Detect which cell encompasses the target text, then output its (x, y) center coordinate. 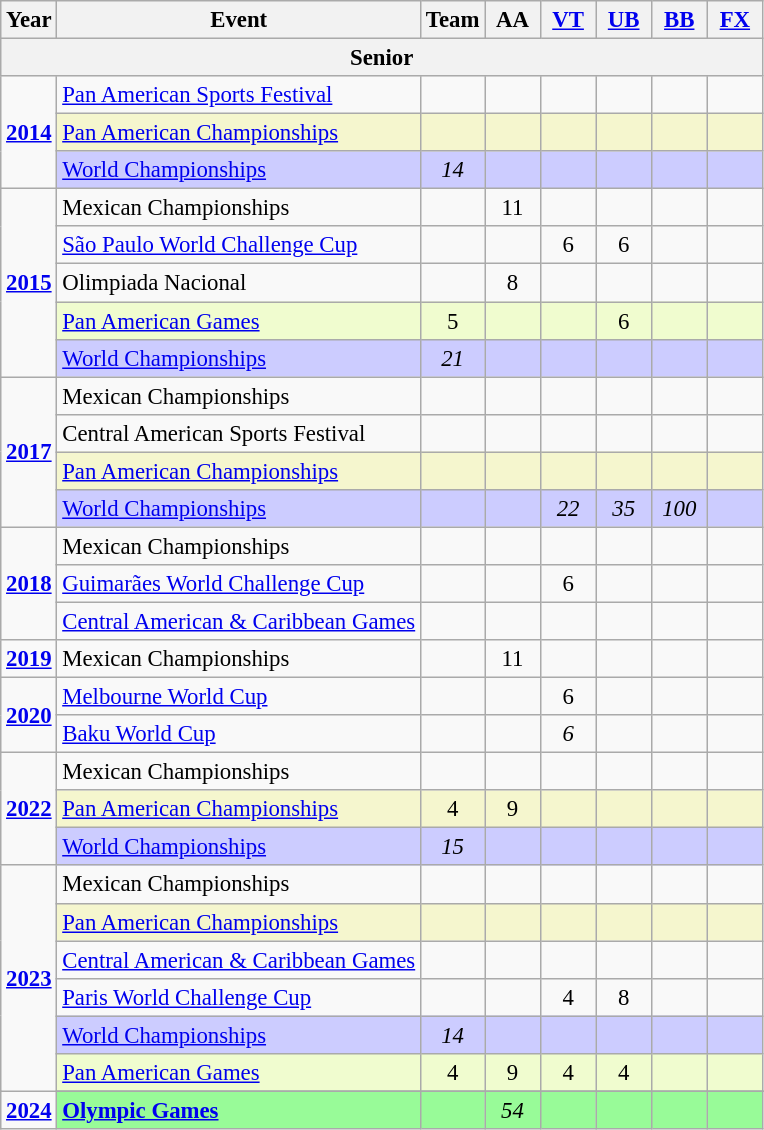
54 (513, 1110)
2024 (29, 1110)
FX (735, 20)
Guimarães World Challenge Cup (239, 584)
35 (624, 509)
2018 (29, 584)
2017 (29, 452)
Olimpiada Nacional (239, 283)
21 (452, 358)
Central American Sports Festival (239, 433)
2023 (29, 979)
VT (568, 20)
São Paulo World Challenge Cup (239, 245)
AA (513, 20)
22 (568, 509)
15 (452, 847)
5 (452, 321)
2015 (29, 283)
Paris World Challenge Cup (239, 997)
2020 (29, 716)
100 (679, 509)
2019 (29, 659)
2014 (29, 132)
BB (679, 20)
Event (239, 20)
Melbourne World Cup (239, 697)
Pan American Sports Festival (239, 95)
Olympic Games (239, 1110)
Senior (382, 58)
2022 (29, 810)
Year (29, 20)
UB (624, 20)
Team (452, 20)
Baku World Cup (239, 734)
